Output the [X, Y] coordinate of the center of the cell containing the given text.  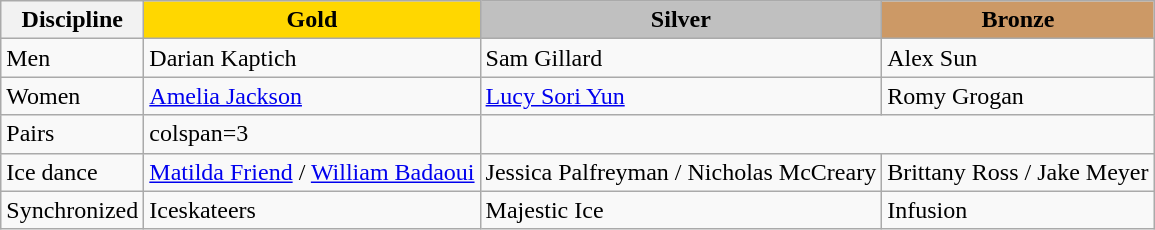
colspan=3 [312, 134]
Silver [681, 20]
Romy Grogan [1018, 96]
Pairs [72, 134]
Lucy Sori Yun [681, 96]
Alex Sun [1018, 58]
Sam Gillard [681, 58]
Ice dance [72, 172]
Jessica Palfreyman / Nicholas McCreary [681, 172]
Gold [312, 20]
Majestic Ice [681, 210]
Infusion [1018, 210]
Synchronized [72, 210]
Darian Kaptich [312, 58]
Amelia Jackson [312, 96]
Iceskateers [312, 210]
Men [72, 58]
Bronze [1018, 20]
Women [72, 96]
Discipline [72, 20]
Brittany Ross / Jake Meyer [1018, 172]
Matilda Friend / William Badaoui [312, 172]
